For the text-containing cell, return its midpoint in [X, Y] coordinate format. 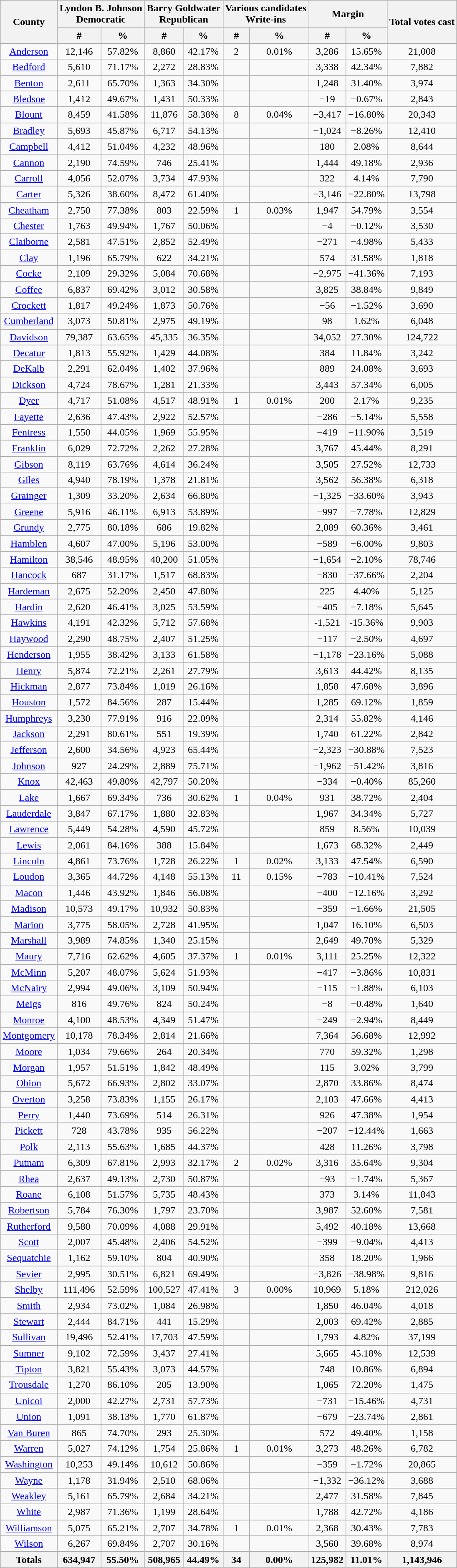
1,788 [327, 1512]
33.07% [203, 1083]
Weakley [29, 1496]
73.76% [123, 861]
Johnson [29, 766]
804 [164, 1258]
52.41% [123, 1337]
Barry GoldwaterRepublican [184, 14]
2,450 [164, 591]
8,119 [79, 464]
15.84% [203, 845]
25.25% [366, 956]
4,697 [422, 639]
428 [327, 1147]
9,304 [422, 1163]
1,270 [79, 1385]
Chester [29, 226]
74.85% [123, 940]
34 [236, 1560]
84.56% [123, 702]
2,407 [164, 639]
50.87% [203, 1178]
2,089 [327, 528]
34.78% [203, 1528]
8,291 [422, 448]
770 [327, 1052]
859 [327, 829]
4.40% [366, 591]
3,461 [422, 528]
2,314 [327, 718]
6,590 [422, 861]
10,039 [422, 829]
4,731 [422, 1401]
27.41% [203, 1353]
5,916 [79, 512]
1,813 [79, 353]
2,600 [79, 750]
80.61% [123, 734]
1,947 [327, 210]
49.24% [123, 305]
11.26% [366, 1147]
70.68% [203, 274]
21,008 [422, 51]
3,258 [79, 1099]
1,846 [164, 893]
180 [327, 146]
45.87% [123, 131]
−5.14% [366, 416]
3,286 [327, 51]
6,103 [422, 988]
Cumberland [29, 321]
72.59% [123, 1353]
634,947 [79, 1560]
−2,975 [327, 274]
Shelby [29, 1290]
115 [327, 1067]
73.84% [123, 686]
56.22% [203, 1131]
6,048 [422, 321]
69.49% [203, 1274]
1,859 [422, 702]
1,199 [164, 1512]
48.26% [366, 1448]
1,429 [164, 353]
8,449 [422, 1020]
−115 [327, 988]
3,560 [327, 1544]
67.81% [123, 1163]
10,178 [79, 1036]
79,387 [79, 337]
−8 [327, 1004]
26.17% [203, 1099]
−15.46% [366, 1401]
4,056 [79, 178]
0.03% [279, 210]
48.07% [123, 972]
2,994 [79, 988]
12,539 [422, 1353]
1,818 [422, 258]
21.33% [203, 385]
2,889 [164, 766]
58.38% [203, 115]
65.44% [203, 750]
2,368 [327, 1528]
10,831 [422, 972]
927 [79, 766]
−334 [327, 782]
Lewis [29, 845]
5,665 [327, 1353]
−2.50% [366, 639]
6,913 [164, 512]
1,281 [164, 385]
2,109 [79, 274]
12,410 [422, 131]
5,084 [164, 274]
−12.16% [366, 893]
24.29% [123, 766]
Lincoln [29, 861]
−783 [327, 877]
916 [164, 718]
69.12% [366, 702]
48.96% [203, 146]
37.96% [203, 369]
6,309 [79, 1163]
35.64% [366, 1163]
30.62% [203, 798]
2,190 [79, 162]
53.89% [203, 512]
Jefferson [29, 750]
42.17% [203, 51]
Tipton [29, 1369]
9,580 [79, 1226]
40,200 [164, 559]
44.57% [203, 1369]
46.11% [123, 512]
78.19% [123, 480]
44.49% [203, 1560]
2,842 [422, 734]
1,550 [79, 432]
−0.48% [366, 1004]
McMinn [29, 972]
1,412 [79, 99]
−286 [327, 416]
2,730 [164, 1178]
7,524 [422, 877]
2,802 [164, 1083]
2,406 [164, 1242]
48.91% [203, 400]
−1,024 [327, 131]
1,158 [422, 1432]
2,934 [79, 1306]
78.34% [123, 1036]
63.76% [123, 464]
2,261 [164, 670]
931 [327, 798]
1,967 [327, 813]
Franklin [29, 448]
68.06% [203, 1480]
3,242 [422, 353]
Humphreys [29, 718]
38.42% [123, 654]
51.47% [203, 1020]
6,318 [422, 480]
Dickson [29, 385]
Polk [29, 1147]
−7.18% [366, 607]
26.16% [203, 686]
889 [327, 369]
Bledsoe [29, 99]
−19 [327, 99]
27.52% [366, 464]
5,645 [422, 607]
2,636 [79, 416]
73.02% [123, 1306]
45.48% [123, 1242]
Sequatchie [29, 1258]
48.43% [203, 1194]
32.17% [203, 1163]
Dyer [29, 400]
Rhea [29, 1178]
60.36% [366, 528]
51.25% [203, 639]
2,262 [164, 448]
25.41% [203, 162]
1,248 [327, 83]
4,186 [422, 1512]
2,922 [164, 416]
3,012 [164, 289]
6,267 [79, 1544]
Lyndon B. JohnsonDemocratic [101, 14]
Moore [29, 1052]
1,444 [327, 162]
205 [164, 1385]
Perry [29, 1115]
4,861 [79, 861]
Carter [29, 194]
3,943 [422, 496]
Hawkins [29, 623]
40.90% [203, 1258]
2,007 [79, 1242]
Greene [29, 512]
Jackson [29, 734]
225 [327, 591]
3,554 [422, 210]
9,816 [422, 1274]
Hickman [29, 686]
1,155 [164, 1099]
44.72% [123, 877]
26.31% [203, 1115]
79.66% [123, 1052]
70.09% [123, 1226]
12,322 [422, 956]
687 [79, 575]
−0.12% [366, 226]
33.20% [123, 496]
Stewart [29, 1321]
51.93% [203, 972]
49.18% [366, 162]
3,847 [79, 813]
55.82% [366, 718]
Rutherford [29, 1226]
−589 [327, 544]
2,885 [422, 1321]
1,340 [164, 940]
56.38% [366, 480]
47.00% [123, 544]
3,974 [422, 83]
−399 [327, 1242]
16.10% [366, 924]
373 [327, 1194]
293 [164, 1432]
54.79% [366, 210]
−3,146 [327, 194]
25.86% [203, 1448]
−400 [327, 893]
Trousdale [29, 1385]
61.58% [203, 654]
52.60% [366, 1210]
1,298 [422, 1052]
5,433 [422, 242]
33.86% [366, 1083]
3,437 [164, 1353]
Lake [29, 798]
2,814 [164, 1036]
728 [79, 1131]
0.15% [279, 877]
Claiborne [29, 242]
6,005 [422, 385]
2,620 [79, 607]
1,143,946 [422, 1560]
3,338 [327, 67]
10,573 [79, 909]
−1,654 [327, 559]
7,581 [422, 1210]
264 [164, 1052]
322 [327, 178]
10,969 [327, 1290]
30.43% [366, 1528]
Lauderdale [29, 813]
Sevier [29, 1274]
56.08% [203, 893]
574 [327, 258]
3,365 [79, 877]
23.70% [203, 1210]
441 [164, 1321]
43.78% [123, 1131]
72.20% [366, 1385]
3,775 [79, 924]
47.38% [366, 1115]
61.87% [203, 1417]
71.36% [123, 1512]
31.40% [366, 83]
25.30% [203, 1432]
Gibson [29, 464]
Blount [29, 115]
49.19% [203, 321]
7,845 [422, 1496]
78.67% [123, 385]
7,193 [422, 274]
63.65% [123, 337]
3,316 [327, 1163]
−2.10% [366, 559]
32.83% [203, 813]
Grundy [29, 528]
2,684 [164, 1496]
2,444 [79, 1321]
1,954 [422, 1115]
12,146 [79, 51]
74.70% [123, 1432]
1,850 [327, 1306]
−33.60% [366, 496]
2,404 [422, 798]
1,034 [79, 1052]
1,873 [164, 305]
−3.86% [366, 972]
49.14% [123, 1464]
3,109 [164, 988]
622 [164, 258]
45.18% [366, 1353]
4.14% [366, 178]
5,610 [79, 67]
1,446 [79, 893]
−56 [327, 305]
1,196 [79, 258]
1,793 [327, 1337]
2,290 [79, 639]
6,108 [79, 1194]
Carroll [29, 178]
Totals [29, 1560]
44.05% [123, 432]
−93 [327, 1178]
−0.67% [366, 99]
803 [164, 210]
76.30% [123, 1210]
4,607 [79, 544]
3,693 [422, 369]
42.34% [366, 67]
12,829 [422, 512]
8,472 [164, 194]
−679 [327, 1417]
−0.40% [366, 782]
2,204 [422, 575]
51.05% [203, 559]
3,562 [327, 480]
55.13% [203, 877]
384 [327, 353]
1,019 [164, 686]
12,992 [422, 1036]
55.43% [123, 1369]
7,790 [422, 178]
Clay [29, 258]
19,496 [79, 1337]
7,882 [422, 67]
57.34% [366, 385]
2,477 [327, 1496]
824 [164, 1004]
2.08% [366, 146]
1,740 [327, 734]
12,733 [422, 464]
1,754 [164, 1448]
5,735 [164, 1194]
1,969 [164, 432]
−37.66% [366, 575]
44.42% [366, 670]
−1,178 [327, 654]
2,510 [164, 1480]
8,474 [422, 1083]
5,672 [79, 1083]
5,207 [79, 972]
5,326 [79, 194]
6,503 [422, 924]
−3,826 [327, 1274]
−405 [327, 607]
1,475 [422, 1385]
Wayne [29, 1480]
50.06% [203, 226]
72.72% [123, 448]
75.71% [203, 766]
51.04% [123, 146]
Cannon [29, 162]
4,614 [164, 464]
7,523 [422, 750]
2,061 [79, 845]
77.38% [123, 210]
1,363 [164, 83]
38,546 [79, 559]
1,817 [79, 305]
22.59% [203, 210]
1,663 [422, 1131]
4,605 [164, 956]
111,496 [79, 1290]
Hardeman [29, 591]
2,675 [79, 591]
Haywood [29, 639]
Bedford [29, 67]
13.90% [203, 1385]
85,260 [422, 782]
Robertson [29, 1210]
−3,417 [327, 115]
49.94% [123, 226]
48.53% [123, 1020]
Anderson [29, 51]
DeKalb [29, 369]
Van Buren [29, 1432]
1,842 [164, 1067]
47.43% [123, 416]
Madison [29, 909]
3,613 [327, 670]
5,075 [79, 1528]
44.37% [203, 1147]
388 [164, 845]
45,335 [164, 337]
3,292 [422, 893]
5,196 [164, 544]
100,527 [164, 1290]
47.68% [366, 686]
287 [164, 702]
3.14% [366, 1194]
55.50% [123, 1560]
40.18% [366, 1226]
4,146 [422, 718]
29.91% [203, 1226]
68.83% [203, 575]
2,987 [79, 1512]
29.32% [123, 274]
3,734 [164, 178]
62.62% [123, 956]
13,798 [422, 194]
50.94% [203, 988]
80.18% [123, 528]
47.51% [123, 242]
Morgan [29, 1067]
59.32% [366, 1052]
55.95% [203, 432]
8 [236, 115]
7,716 [79, 956]
−22.80% [366, 194]
21.66% [203, 1036]
74.59% [123, 162]
2,272 [164, 67]
746 [164, 162]
−10.41% [366, 877]
-15.36% [366, 623]
3,505 [327, 464]
−417 [327, 972]
59.10% [123, 1258]
47.54% [366, 861]
2,634 [164, 496]
3,230 [79, 718]
Knox [29, 782]
54.28% [123, 829]
Total votes cast [422, 22]
9,903 [422, 623]
212,026 [422, 1290]
1,084 [164, 1306]
84.71% [123, 1321]
62.04% [123, 369]
86.10% [123, 1385]
1,955 [79, 654]
6,837 [79, 289]
1,309 [79, 496]
Union [29, 1417]
31.17% [123, 575]
51.08% [123, 400]
3,987 [327, 1210]
Hamilton [29, 559]
50.86% [203, 1464]
2,843 [422, 99]
−36.12% [366, 1480]
Campbell [29, 146]
2,775 [79, 528]
42.27% [123, 1401]
6,717 [164, 131]
45.44% [366, 448]
−16.80% [366, 115]
4,148 [164, 877]
49.40% [366, 1432]
1,065 [327, 1385]
22.09% [203, 718]
5,784 [79, 1210]
Decatur [29, 353]
5,693 [79, 131]
−419 [327, 432]
4,100 [79, 1020]
Roane [29, 1194]
1,047 [327, 924]
98 [327, 321]
2,993 [164, 1163]
73.69% [123, 1115]
4,232 [164, 146]
57.73% [203, 1401]
Giles [29, 480]
1,572 [79, 702]
9,849 [422, 289]
25.15% [203, 940]
3,767 [327, 448]
Williamson [29, 1528]
4.82% [366, 1337]
686 [164, 528]
15.44% [203, 702]
30.51% [123, 1274]
34.30% [203, 83]
1,763 [79, 226]
5,088 [422, 654]
38.60% [123, 194]
3,111 [327, 956]
8,974 [422, 1544]
50.83% [203, 909]
3,896 [422, 686]
358 [327, 1258]
−51.42% [366, 766]
9,803 [422, 544]
Washington [29, 1464]
49.70% [366, 940]
Crockett [29, 305]
45.72% [203, 829]
47.66% [366, 1099]
19.39% [203, 734]
72.21% [123, 670]
5,712 [164, 623]
2,861 [422, 1417]
124,722 [422, 337]
6,782 [422, 1448]
8,860 [164, 51]
28.83% [203, 67]
42,797 [164, 782]
15.65% [366, 51]
2,750 [79, 210]
1,770 [164, 1417]
1,858 [327, 686]
3,799 [422, 1067]
Marshall [29, 940]
31.94% [123, 1480]
Davidson [29, 337]
28.64% [203, 1512]
4,940 [79, 480]
84.16% [123, 845]
7,783 [422, 1528]
3 [236, 1290]
2,728 [164, 924]
Macon [29, 893]
−8.26% [366, 131]
30.58% [203, 289]
66.80% [203, 496]
69.84% [123, 1544]
61.22% [366, 734]
3,530 [422, 226]
Smith [29, 1306]
3,273 [327, 1448]
15.29% [203, 1321]
Obion [29, 1083]
Houston [29, 702]
−830 [327, 575]
3,443 [327, 385]
5,558 [422, 416]
Bradley [29, 131]
−1.74% [366, 1178]
Henry [29, 670]
68.32% [366, 845]
Pickett [29, 1131]
926 [327, 1115]
4,191 [79, 623]
1,880 [164, 813]
65.70% [123, 83]
−1,962 [327, 766]
54.13% [203, 131]
1,966 [422, 1258]
3,690 [422, 305]
2.17% [366, 400]
Scott [29, 1242]
2,731 [164, 1401]
4,088 [164, 1226]
41.95% [203, 924]
−1.52% [366, 305]
1,162 [79, 1258]
1,767 [164, 226]
49.06% [123, 988]
49.76% [123, 1004]
Warren [29, 1448]
34.56% [123, 750]
1,667 [79, 798]
−207 [327, 1131]
24.08% [366, 369]
5,367 [422, 1178]
58.05% [123, 924]
3,798 [422, 1147]
11,876 [164, 115]
36.35% [203, 337]
46.04% [366, 1306]
Loudon [29, 877]
McNairy [29, 988]
18.20% [366, 1258]
6,894 [422, 1369]
55.63% [123, 1147]
−12.44% [366, 1131]
−1,325 [327, 496]
-1,521 [327, 623]
816 [79, 1004]
50.20% [203, 782]
6,821 [164, 1274]
4,517 [164, 400]
26.98% [203, 1306]
7,364 [327, 1036]
49.17% [123, 909]
−30.88% [366, 750]
Hancock [29, 575]
21,505 [422, 909]
Sullivan [29, 1337]
3.02% [366, 1067]
10,253 [79, 1464]
34.34% [366, 813]
551 [164, 734]
1,640 [422, 1004]
2,113 [79, 1147]
736 [164, 798]
1,957 [79, 1067]
55.92% [123, 353]
5,027 [79, 1448]
2,852 [164, 242]
5,727 [422, 813]
5,329 [422, 940]
30.16% [203, 1544]
2,581 [79, 242]
514 [164, 1115]
13,668 [422, 1226]
51.57% [123, 1194]
2,103 [327, 1099]
48.75% [123, 639]
42.32% [123, 623]
50.33% [203, 99]
3,825 [327, 289]
Meigs [29, 1004]
1,378 [164, 480]
−41.36% [366, 274]
Montgomery [29, 1036]
20.34% [203, 1052]
1,685 [164, 1147]
17,703 [164, 1337]
2,003 [327, 1321]
20,865 [422, 1464]
935 [164, 1131]
−2.94% [366, 1020]
508,965 [164, 1560]
38.72% [366, 798]
5.18% [366, 1290]
−271 [327, 242]
27.79% [203, 670]
2,611 [79, 83]
67.17% [123, 813]
4,018 [422, 1306]
38.84% [366, 289]
2,877 [79, 686]
2,995 [79, 1274]
39.68% [366, 1544]
1,673 [327, 845]
Fayette [29, 416]
1.62% [366, 321]
1,402 [164, 369]
47.93% [203, 178]
52.07% [123, 178]
53.00% [203, 544]
37,199 [422, 1337]
36.24% [203, 464]
−4.98% [366, 242]
9,102 [79, 1353]
Fentress [29, 432]
1,517 [164, 575]
65.21% [123, 1528]
County [29, 22]
−9.04% [366, 1242]
8.56% [366, 829]
21.81% [203, 480]
Marion [29, 924]
43.92% [123, 893]
69.34% [123, 798]
−7.78% [366, 512]
52.57% [203, 416]
47.41% [203, 1290]
572 [327, 1432]
3,821 [79, 1369]
47.80% [203, 591]
8,644 [422, 146]
8,459 [79, 115]
Wilson [29, 1544]
Coffee [29, 289]
10.86% [366, 1369]
Monroe [29, 1020]
−23.74% [366, 1417]
19.82% [203, 528]
Benton [29, 83]
50.76% [203, 305]
11.84% [366, 353]
−6.00% [366, 544]
Margin [348, 14]
11.01% [366, 1560]
2,449 [422, 845]
Hamblen [29, 544]
−11.90% [366, 432]
−249 [327, 1020]
57.68% [203, 623]
2,000 [79, 1401]
Henderson [29, 654]
27.28% [203, 448]
5,492 [327, 1226]
9,235 [422, 400]
−117 [327, 639]
41.58% [123, 115]
−731 [327, 1401]
200 [327, 400]
−38.98% [366, 1274]
27.30% [366, 337]
53.59% [203, 607]
2,649 [327, 940]
10,612 [164, 1464]
Overton [29, 1099]
50.81% [123, 321]
1,431 [164, 99]
44.08% [203, 353]
37.37% [203, 956]
42.72% [366, 1512]
1,091 [79, 1417]
52.20% [123, 591]
66.93% [123, 1083]
5,874 [79, 670]
50.24% [203, 1004]
Hardin [29, 607]
74.12% [123, 1448]
−1.72% [366, 1464]
6,029 [79, 448]
49.67% [123, 99]
49.13% [123, 1178]
73.83% [123, 1099]
−23.16% [366, 654]
White [29, 1512]
3,519 [422, 432]
1,178 [79, 1480]
3,025 [164, 607]
47.59% [203, 1337]
42,463 [79, 782]
−4 [327, 226]
2,975 [164, 321]
5,161 [79, 1496]
61.40% [203, 194]
3,816 [422, 766]
−997 [327, 512]
49.80% [123, 782]
8,135 [422, 670]
748 [327, 1369]
2,637 [79, 1178]
4,717 [79, 400]
4,590 [164, 829]
Various candidatesWrite-ins [266, 14]
54.52% [203, 1242]
2,936 [422, 162]
46.41% [123, 607]
4,923 [164, 750]
Putnam [29, 1163]
10,932 [164, 909]
52.49% [203, 242]
3,688 [422, 1480]
38.13% [123, 1417]
Grainger [29, 496]
26.22% [203, 861]
2,870 [327, 1083]
77.91% [123, 718]
48.95% [123, 559]
56.68% [366, 1036]
20,343 [422, 115]
1,728 [164, 861]
1,285 [327, 702]
−1,332 [327, 1480]
865 [79, 1432]
−2,323 [327, 750]
4,412 [79, 146]
34,052 [327, 337]
4,724 [79, 385]
Sumner [29, 1353]
5,449 [79, 829]
1,797 [164, 1210]
Lawrence [29, 829]
11,843 [422, 1194]
Cocke [29, 274]
78,746 [422, 559]
1,440 [79, 1115]
57.82% [123, 51]
11 [236, 877]
48.49% [203, 1067]
71.17% [123, 67]
3,989 [79, 940]
125,982 [327, 1560]
51.51% [123, 1067]
Maury [29, 956]
−1.66% [366, 909]
Unicoi [29, 1401]
Cheatham [29, 210]
52.59% [123, 1290]
5,125 [422, 591]
−1.88% [366, 988]
5,624 [164, 972]
4,349 [164, 1020]
